From the cell containing the given text, extract its center point as (x, y) coordinate. 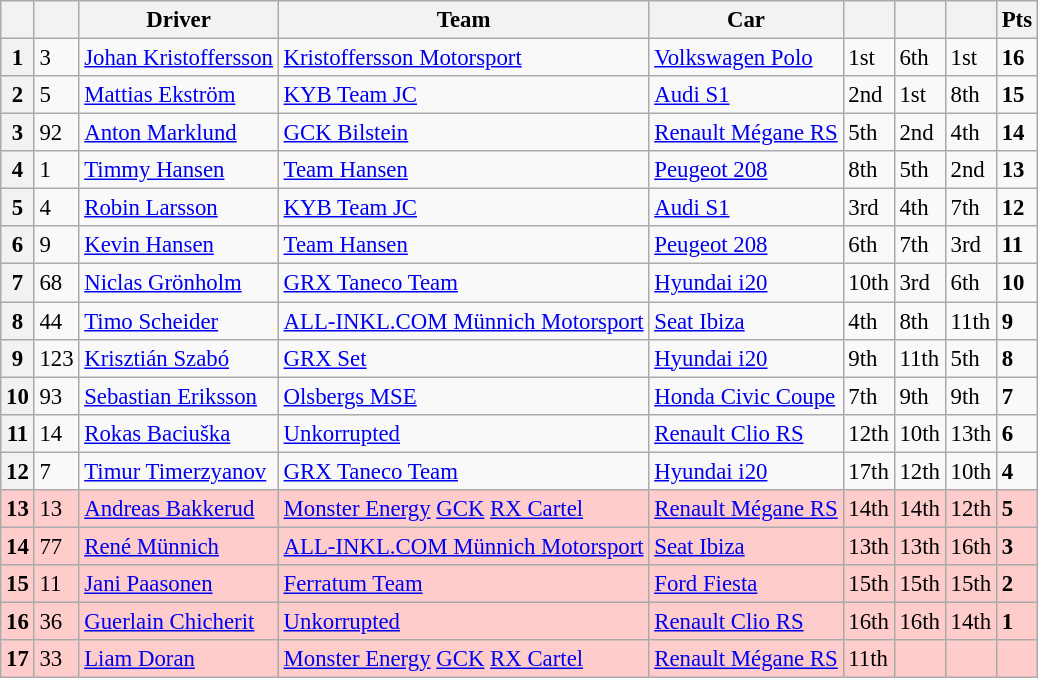
Timur Timerzyanov (178, 471)
17th (868, 471)
Robin Larsson (178, 208)
17 (18, 659)
Volkswagen Polo (746, 58)
Anton Marklund (178, 133)
77 (56, 546)
Kevin Hansen (178, 245)
93 (56, 396)
GCK Bilstein (464, 133)
Timo Scheider (178, 321)
GRX Set (464, 358)
Team (464, 20)
Timmy Hansen (178, 170)
44 (56, 321)
Jani Paasonen (178, 584)
Olsbergs MSE (464, 396)
Kristoffersson Motorsport (464, 58)
Krisztián Szabó (178, 358)
René Münnich (178, 546)
Sebastian Eriksson (178, 396)
Johan Kristoffersson (178, 58)
33 (56, 659)
Driver (178, 20)
123 (56, 358)
Guerlain Chicherit (178, 621)
Car (746, 20)
36 (56, 621)
Liam Doran (178, 659)
68 (56, 283)
Ferratum Team (464, 584)
Pts (1016, 20)
Rokas Baciuška (178, 433)
Niclas Grönholm (178, 283)
Ford Fiesta (746, 584)
Andreas Bakkerud (178, 509)
Mattias Ekström (178, 95)
Honda Civic Coupe (746, 396)
92 (56, 133)
